Provide the (X, Y) coordinate of the cell's center where the given text is located.  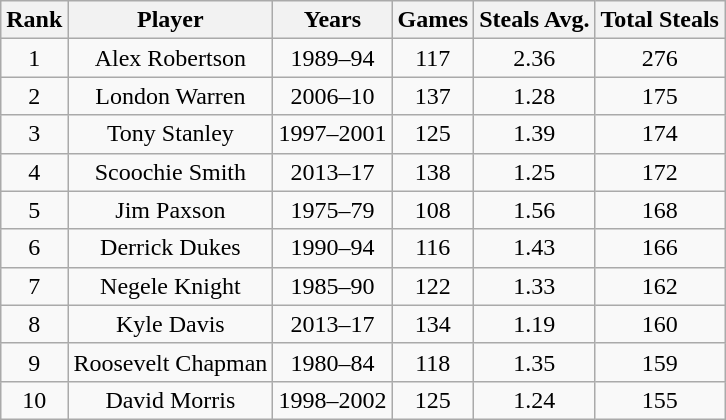
117 (433, 58)
10 (34, 400)
London Warren (170, 96)
1.19 (534, 324)
166 (660, 248)
162 (660, 286)
Roosevelt Chapman (170, 362)
2006–10 (332, 96)
1.56 (534, 210)
172 (660, 172)
1985–90 (332, 286)
Years (332, 20)
1.24 (534, 400)
1.35 (534, 362)
137 (433, 96)
Negele Knight (170, 286)
Steals Avg. (534, 20)
4 (34, 172)
122 (433, 286)
Derrick Dukes (170, 248)
118 (433, 362)
160 (660, 324)
Kyle Davis (170, 324)
1975–79 (332, 210)
7 (34, 286)
Rank (34, 20)
Alex Robertson (170, 58)
1 (34, 58)
1997–2001 (332, 134)
8 (34, 324)
138 (433, 172)
6 (34, 248)
Scoochie Smith (170, 172)
1998–2002 (332, 400)
1.33 (534, 286)
159 (660, 362)
155 (660, 400)
1.25 (534, 172)
134 (433, 324)
168 (660, 210)
1.28 (534, 96)
5 (34, 210)
Total Steals (660, 20)
Jim Paxson (170, 210)
108 (433, 210)
174 (660, 134)
1.39 (534, 134)
1980–84 (332, 362)
Player (170, 20)
Tony Stanley (170, 134)
276 (660, 58)
David Morris (170, 400)
116 (433, 248)
1989–94 (332, 58)
2.36 (534, 58)
1.43 (534, 248)
1990–94 (332, 248)
Games (433, 20)
2 (34, 96)
3 (34, 134)
9 (34, 362)
175 (660, 96)
